Extract the (X, Y) coordinate from the center of the cell holding the provided text.  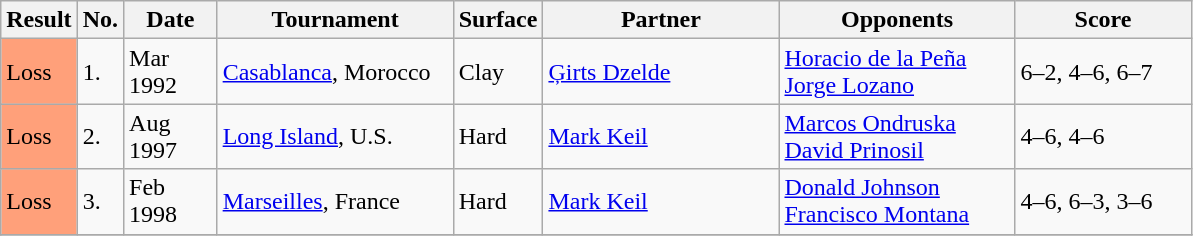
Clay (498, 72)
Casablanca, Morocco (335, 72)
No. (100, 20)
1. (100, 72)
6–2, 4–6, 6–7 (1103, 72)
Marcos Ondruska David Prinosil (897, 136)
3. (100, 202)
4–6, 4–6 (1103, 136)
Surface (498, 20)
Score (1103, 20)
Horacio de la Peña Jorge Lozano (897, 72)
Ģirts Dzelde (661, 72)
Aug 1997 (171, 136)
Opponents (897, 20)
2. (100, 136)
Result (39, 20)
Long Island, U.S. (335, 136)
Date (171, 20)
Marseilles, France (335, 202)
4–6, 6–3, 3–6 (1103, 202)
Mar 1992 (171, 72)
Tournament (335, 20)
Donald Johnson Francisco Montana (897, 202)
Partner (661, 20)
Feb 1998 (171, 202)
